Pinpoint the cell where the given text exists, returning its (X, Y) midpoint coordinate. 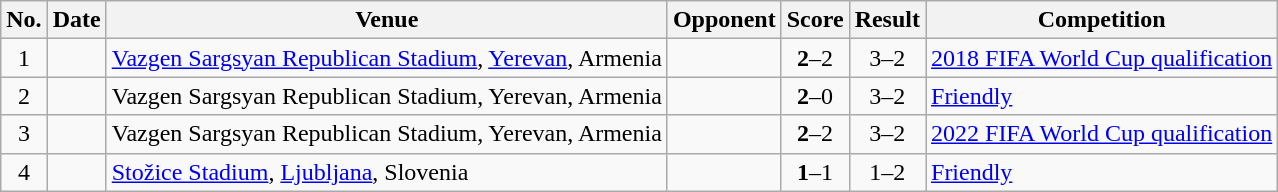
1 (24, 58)
Competition (1102, 20)
2022 FIFA World Cup qualification (1102, 134)
No. (24, 20)
2 (24, 96)
2–0 (815, 96)
Stožice Stadium, Ljubljana, Slovenia (386, 172)
1–2 (887, 172)
Date (76, 20)
1–1 (815, 172)
Opponent (724, 20)
Score (815, 20)
2018 FIFA World Cup qualification (1102, 58)
Venue (386, 20)
3 (24, 134)
4 (24, 172)
Result (887, 20)
